Locate the cell with the specified text and output its [x, y] center coordinate. 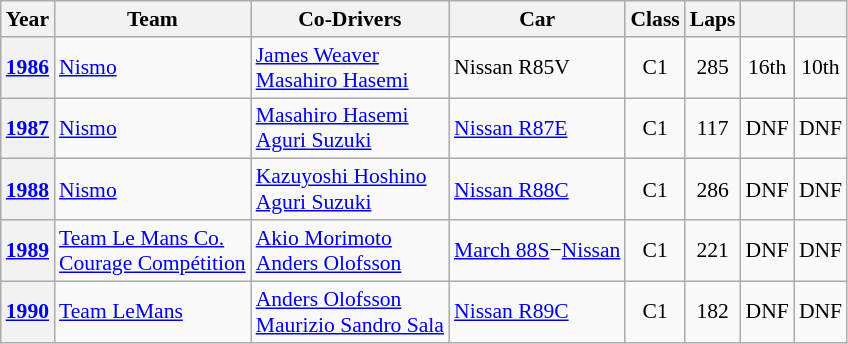
1986 [28, 68]
Team Le Mans Co. Courage Compétition [152, 250]
Class [654, 19]
1988 [28, 190]
Kazuyoshi Hoshino Aguri Suzuki [350, 190]
1990 [28, 312]
Nissan R87E [537, 128]
Nissan R89C [537, 312]
286 [713, 190]
Co-Drivers [350, 19]
Car [537, 19]
10th [820, 68]
1989 [28, 250]
Masahiro Hasemi Aguri Suzuki [350, 128]
March 88S−Nissan [537, 250]
221 [713, 250]
James Weaver Masahiro Hasemi [350, 68]
Nissan R88C [537, 190]
Laps [713, 19]
Anders Olofsson Maurizio Sandro Sala [350, 312]
Year [28, 19]
Team LeMans [152, 312]
1987 [28, 128]
Nissan R85V [537, 68]
182 [713, 312]
16th [768, 68]
117 [713, 128]
Team [152, 19]
Akio Morimoto Anders Olofsson [350, 250]
285 [713, 68]
